Return the [X, Y] coordinate for the center point of the cell that contains the specified text.  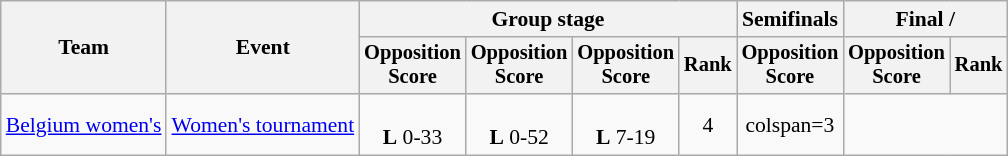
Belgium women's [84, 124]
L 0-52 [520, 124]
Final / [925, 19]
L 0-33 [412, 124]
4 [708, 124]
Semifinals [790, 19]
Team [84, 48]
L 7-19 [626, 124]
Event [262, 48]
colspan=3 [790, 124]
Group stage [548, 19]
Women's tournament [262, 124]
